Scan for the cell matching the given text and deliver its [X, Y] coordinate at center. 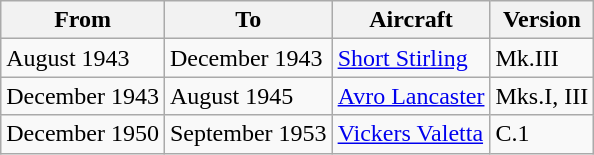
Avro Lancaster [411, 96]
Version [542, 20]
Mks.I, III [542, 96]
Mk.III [542, 58]
From [83, 20]
December 1950 [83, 134]
September 1953 [248, 134]
Short Stirling [411, 58]
August 1945 [248, 96]
Aircraft [411, 20]
C.1 [542, 134]
August 1943 [83, 58]
To [248, 20]
Vickers Valetta [411, 134]
